Output the (X, Y) coordinate of the center of the cell containing the given text.  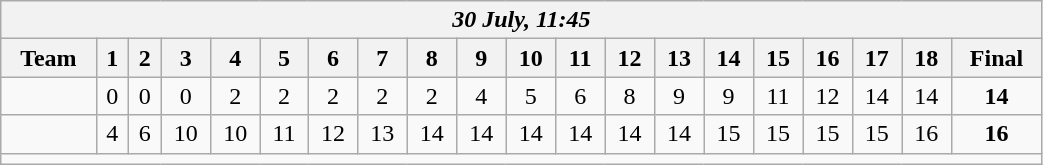
Final (996, 58)
7 (382, 58)
30 July, 11:45 (522, 20)
3 (186, 58)
18 (926, 58)
Team (48, 58)
1 (112, 58)
17 (876, 58)
